Provide the [x, y] coordinate of the cell's center where the given text is located.  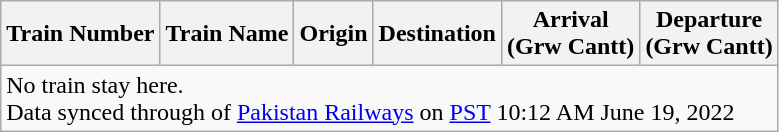
Arrival(Grw Cantt) [570, 34]
Train Name [227, 34]
Train Number [80, 34]
Departure(Grw Cantt) [709, 34]
Destination [437, 34]
Origin [334, 34]
No train stay here.Data synced through of Pakistan Railways on PST 10:12 AM June 19, 2022 [390, 98]
